Identify which cell holds the provided text, then report its [X, Y] central coordinate. 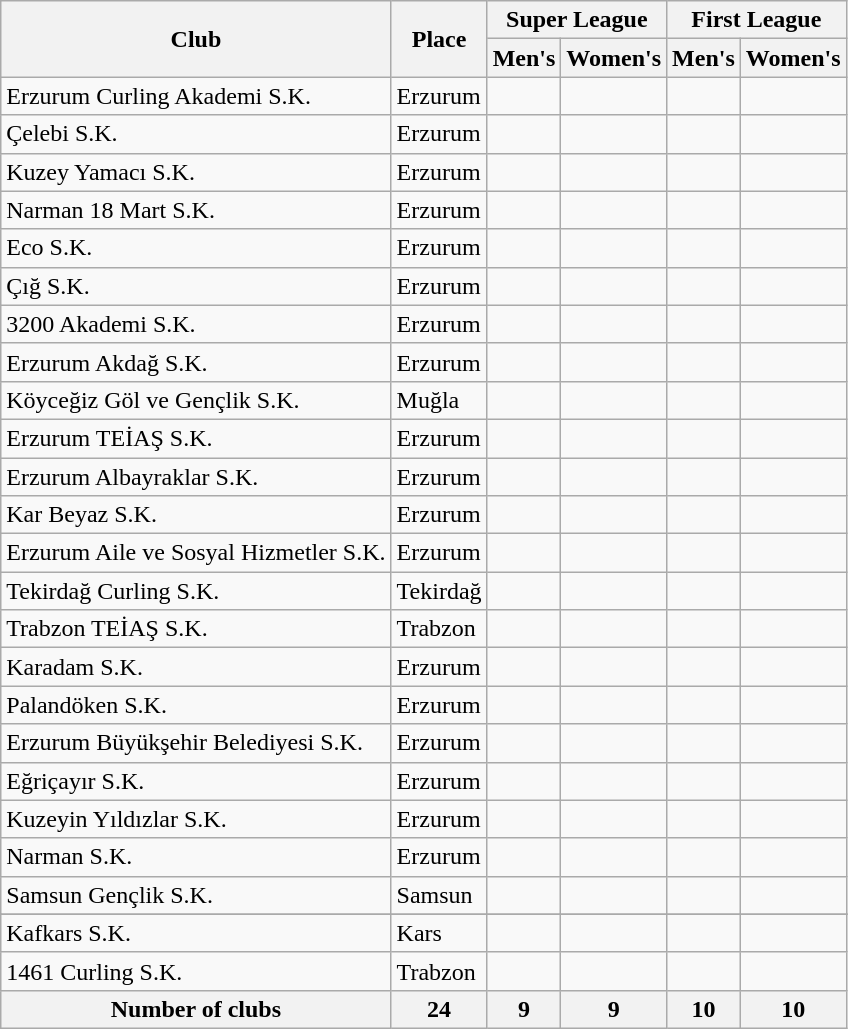
Samsun Gençlik S.K. [196, 895]
Erzurum Büyükşehir Belediyesi S.K. [196, 743]
Super League [576, 20]
Kuzey Yamacı S.K. [196, 172]
3200 Akademi S.K. [196, 324]
Kuzeyin Yıldızlar S.K. [196, 819]
Tekirdağ [439, 591]
Club [196, 39]
Narman S.K. [196, 857]
Kars [439, 933]
Erzurum Albayraklar S.K. [196, 477]
Erzurum TEİAŞ S.K. [196, 438]
Karadam S.K. [196, 667]
Erzurum Akdağ S.K. [196, 362]
Köyceğiz Göl ve Gençlik S.K. [196, 400]
24 [439, 1009]
Number of clubs [196, 1009]
Tekirdağ Curling S.K. [196, 591]
Palandöken S.K. [196, 705]
Çığ S.K. [196, 286]
Kafkars S.K. [196, 933]
Eğriçayır S.K. [196, 781]
1461 Curling S.K. [196, 971]
Narman 18 Mart S.K. [196, 210]
Place [439, 39]
Trabzon TEİAŞ S.K. [196, 629]
Muğla [439, 400]
Kar Beyaz S.K. [196, 515]
First League [756, 20]
Erzurum Curling Akademi S.K. [196, 96]
Samsun [439, 895]
Eco S.K. [196, 248]
Erzurum Aile ve Sosyal Hizmetler S.K. [196, 553]
Çelebi S.K. [196, 134]
